Return the (x, y) coordinate for the center point of the cell that contains the specified text.  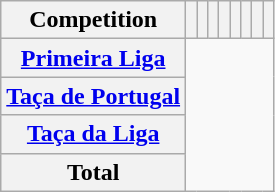
Primeira Liga (94, 58)
Taça da Liga (94, 134)
Taça de Portugal (94, 96)
Competition (94, 20)
Total (94, 172)
